Return the (X, Y) coordinate for the center point of the cell that contains the specified text.  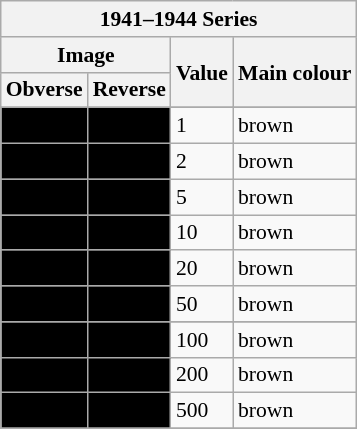
Image (86, 55)
Reverse (130, 90)
Obverse (44, 90)
200 (202, 375)
Main colour (294, 72)
20 (202, 269)
100 (202, 340)
10 (202, 233)
1941–1944 Series (179, 19)
5 (202, 197)
500 (202, 411)
50 (202, 304)
2 (202, 162)
Value (202, 72)
1 (202, 126)
